Identify which cell holds the provided text, then report its [x, y] central coordinate. 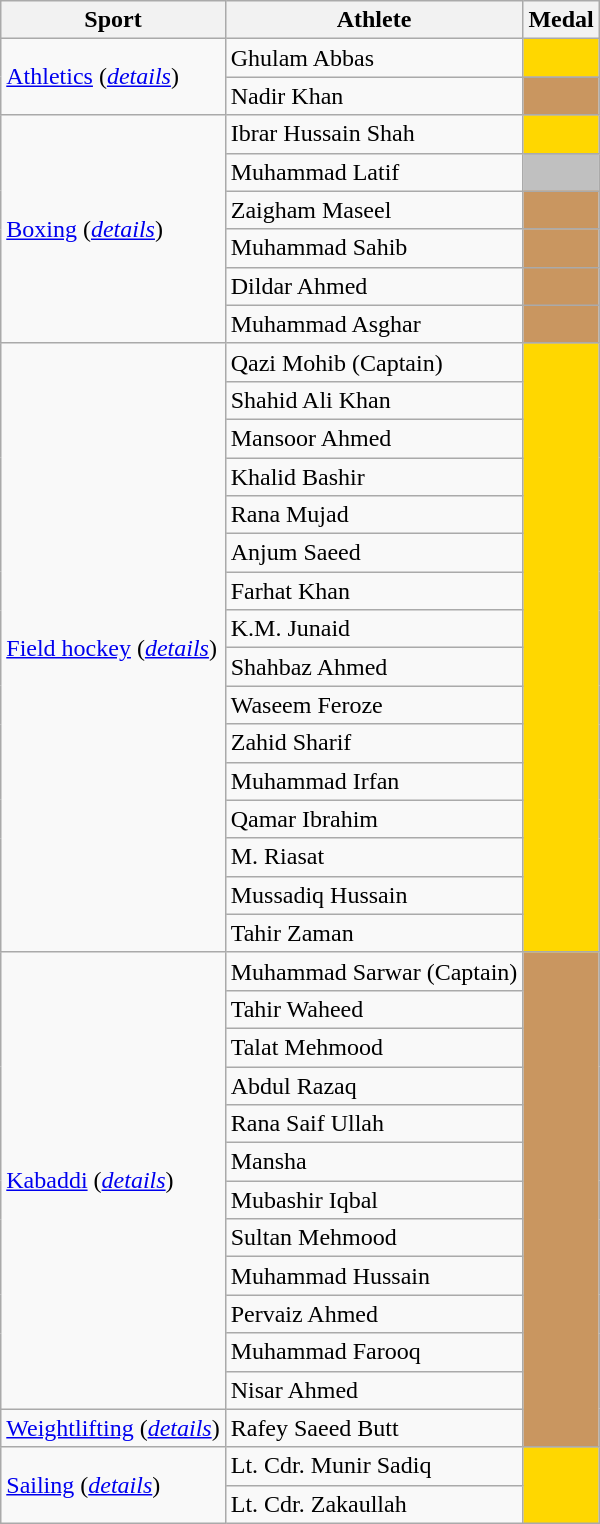
Farhat Khan [374, 591]
K.M. Junaid [374, 629]
Shahbaz Ahmed [374, 667]
Tahir Waheed [374, 1009]
Nadir Khan [374, 96]
Boxing (details) [113, 229]
Mubashir Iqbal [374, 1200]
Muhammad Asghar [374, 324]
Abdul Razaq [374, 1085]
Muhammad Latif [374, 172]
Tahir Zaman [374, 933]
Qazi Mohib (Captain) [374, 362]
Ghulam Abbas [374, 58]
Sport [113, 20]
Ibrar Hussain Shah [374, 134]
Athletics (details) [113, 77]
Weightlifting (details) [113, 1428]
Field hockey (details) [113, 648]
Anjum Saeed [374, 553]
Lt. Cdr. Zakaullah [374, 1504]
Rana Mujad [374, 515]
Muhammad Sarwar (Captain) [374, 971]
Muhammad Sahib [374, 248]
Mansha [374, 1162]
Lt. Cdr. Munir Sadiq [374, 1466]
Rana Saif Ullah [374, 1124]
Sailing (details) [113, 1485]
Sultan Mehmood [374, 1238]
Zaigham Maseel [374, 210]
Qamar Ibrahim [374, 819]
Khalid Bashir [374, 477]
Muhammad Irfan [374, 781]
Waseem Feroze [374, 705]
Medal [561, 20]
Rafey Saeed Butt [374, 1428]
M. Riasat [374, 857]
Mussadiq Hussain [374, 895]
Nisar Ahmed [374, 1390]
Pervaiz Ahmed [374, 1314]
Muhammad Farooq [374, 1352]
Kabaddi (details) [113, 1180]
Athlete [374, 20]
Dildar Ahmed [374, 286]
Shahid Ali Khan [374, 400]
Mansoor Ahmed [374, 438]
Zahid Sharif [374, 743]
Talat Mehmood [374, 1047]
Muhammad Hussain [374, 1276]
